Find where the given text appears and provide that cell's center as [X, Y] coordinate. 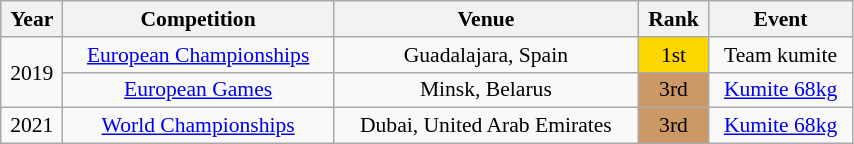
Dubai, United Arab Emirates [486, 126]
World Championships [198, 126]
Year [32, 19]
2019 [32, 72]
Event [781, 19]
Minsk, Belarus [486, 90]
Rank [673, 19]
Venue [486, 19]
European Games [198, 90]
European Championships [198, 55]
2021 [32, 126]
Team kumite [781, 55]
Guadalajara, Spain [486, 55]
Competition [198, 19]
1st [673, 55]
